From the cell containing the given text, extract its center point as [x, y] coordinate. 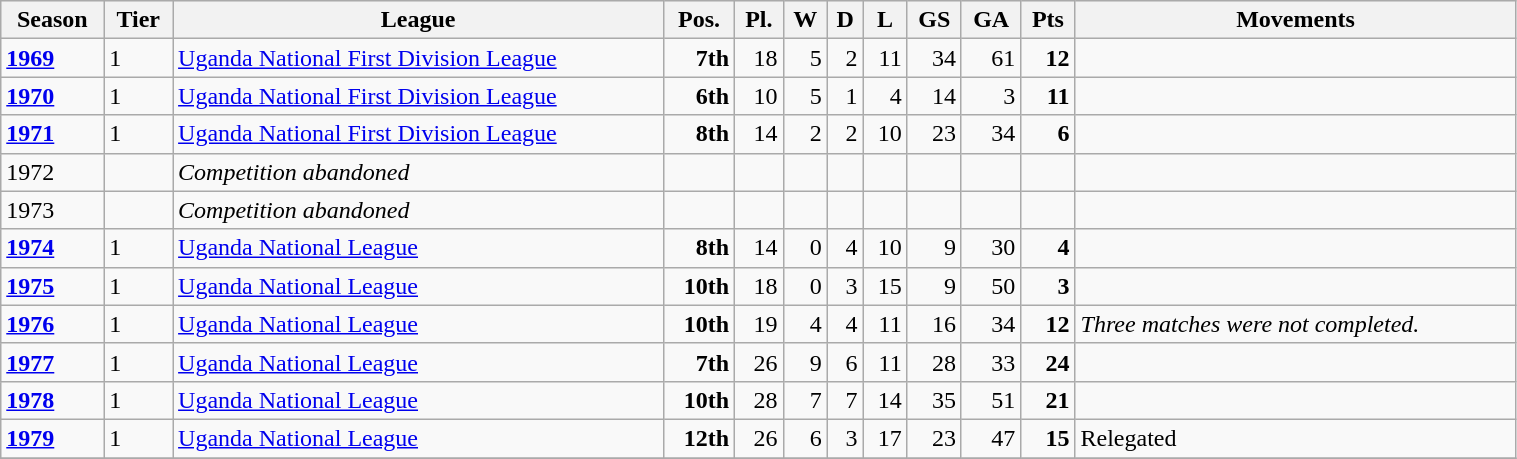
47 [990, 438]
33 [990, 362]
51 [990, 400]
35 [934, 400]
W [805, 20]
League [418, 20]
1972 [52, 172]
12th [700, 438]
21 [1048, 400]
Season [52, 20]
1970 [52, 96]
1978 [52, 400]
30 [990, 248]
24 [1048, 362]
1969 [52, 58]
L [885, 20]
Pos. [700, 20]
Movements [1296, 20]
Three matches were not completed. [1296, 324]
16 [934, 324]
1979 [52, 438]
19 [759, 324]
GA [990, 20]
50 [990, 286]
17 [885, 438]
GS [934, 20]
61 [990, 58]
1974 [52, 248]
Relegated [1296, 438]
Tier [138, 20]
1973 [52, 210]
6th [700, 96]
1975 [52, 286]
Pl. [759, 20]
D [845, 20]
1977 [52, 362]
1976 [52, 324]
1971 [52, 134]
Pts [1048, 20]
